For the text-containing cell, return its midpoint in (X, Y) coordinate format. 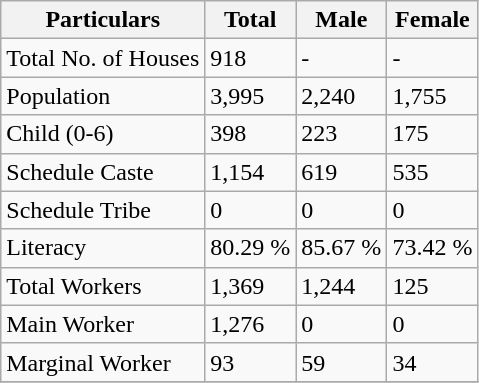
Population (103, 96)
1,154 (250, 172)
Schedule Caste (103, 172)
Particulars (103, 20)
535 (432, 172)
1,244 (342, 286)
Literacy (103, 248)
1,755 (432, 96)
Child (0-6) (103, 134)
175 (432, 134)
Total Workers (103, 286)
2,240 (342, 96)
59 (342, 362)
3,995 (250, 96)
73.42 % (432, 248)
Schedule Tribe (103, 210)
80.29 % (250, 248)
85.67 % (342, 248)
34 (432, 362)
93 (250, 362)
1,276 (250, 324)
619 (342, 172)
Female (432, 20)
223 (342, 134)
Total (250, 20)
Marginal Worker (103, 362)
Male (342, 20)
125 (432, 286)
1,369 (250, 286)
Main Worker (103, 324)
918 (250, 58)
398 (250, 134)
Total No. of Houses (103, 58)
